Identify which cell holds the provided text, then report its (X, Y) central coordinate. 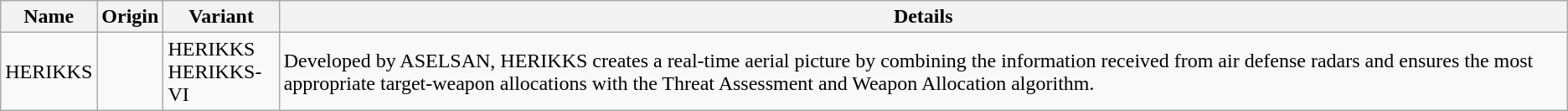
Details (923, 17)
HERIKKS (49, 71)
HERIKKSHERIKKS-VI (221, 71)
Name (49, 17)
Variant (221, 17)
Origin (131, 17)
